From the cell containing the given text, extract its center point as [X, Y] coordinate. 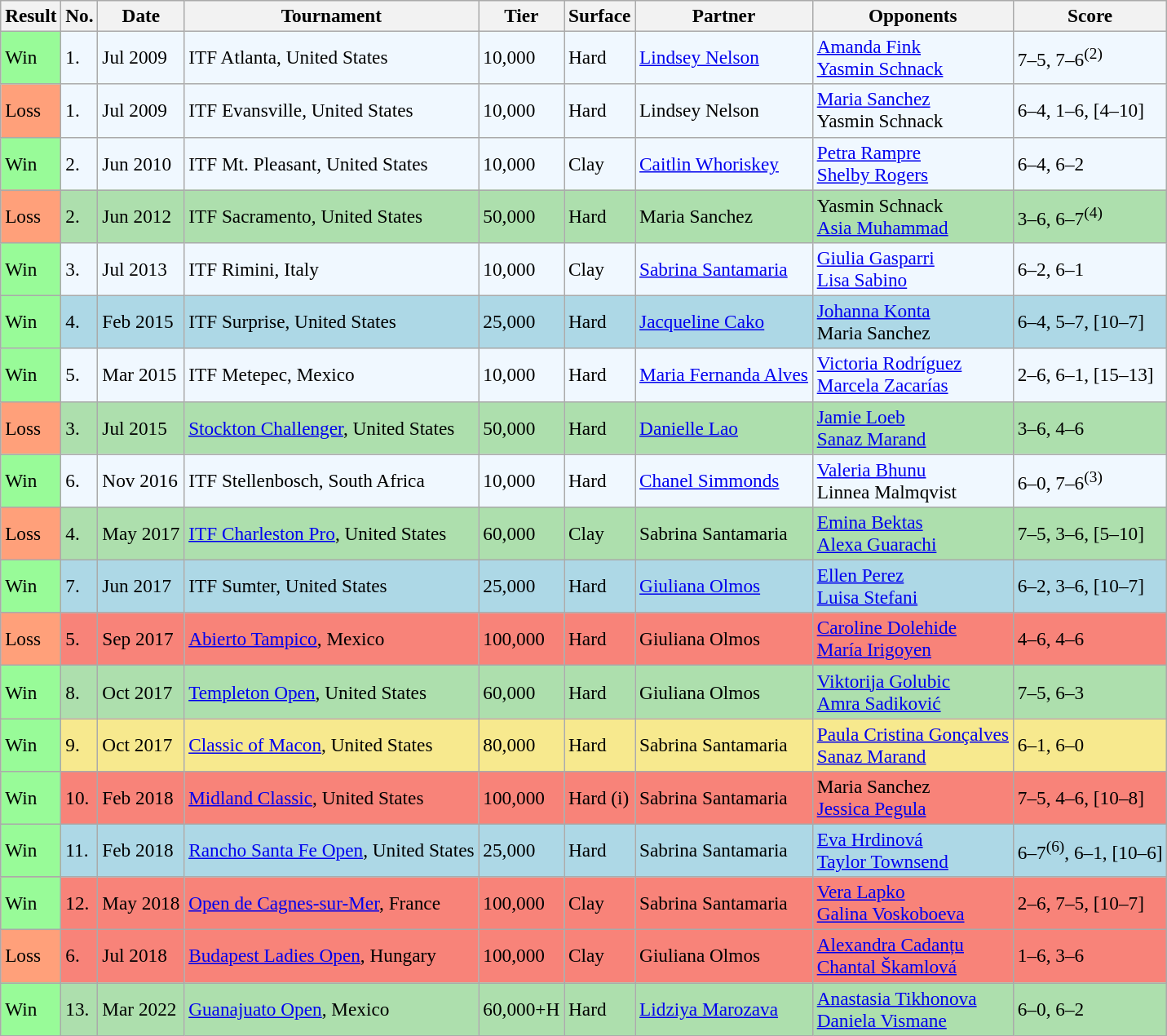
Caitlin Whoriskey [724, 163]
Emina Bektas Alexa Guarachi [913, 533]
7. [80, 586]
Classic of Macon, United States [331, 744]
Petra Rampre Shelby Rogers [913, 163]
9. [80, 744]
ITF Evansville, United States [331, 111]
Jun 2010 [141, 163]
Mar 2015 [141, 375]
8. [80, 692]
Hard (i) [600, 798]
10. [80, 798]
Caroline Dolehide María Irigoyen [913, 640]
6–0, 7–6(3) [1090, 480]
Giulia Gasparri Lisa Sabino [913, 269]
ITF Rimini, Italy [331, 269]
May 2017 [141, 533]
Maria Sanchez Jessica Pegula [913, 798]
Tournament [331, 15]
Anastasia Tikhonova Daniela Vismane [913, 1008]
7–5, 3–6, [5–10] [1090, 533]
ITF Stellenbosch, South Africa [331, 480]
Paula Cristina Gonçalves Sanaz Marand [913, 744]
ITF Surprise, United States [331, 321]
Ellen Perez Luisa Stefani [913, 586]
1–6, 3–6 [1090, 956]
Stockton Challenger, United States [331, 427]
Maria Sanchez Yasmin Schnack [913, 111]
12. [80, 904]
6–0, 6–2 [1090, 1008]
Feb 2015 [141, 321]
Date [141, 15]
Tier [522, 15]
13. [80, 1008]
ITF Charleston Pro, United States [331, 533]
11. [80, 850]
Valeria Bhunu Linnea Malmqvist [913, 480]
Mar 2022 [141, 1008]
Yasmin Schnack Asia Muhammad [913, 215]
2–6, 6–1, [15–13] [1090, 375]
Viktorija Golubic Amra Sadiković [913, 692]
Amanda Fink Yasmin Schnack [913, 57]
Lidziya Marozava [724, 1008]
Eva Hrdinová Taylor Townsend [913, 850]
Nov 2016 [141, 480]
6–2, 6–1 [1090, 269]
7–5, 7–6(2) [1090, 57]
Jul 2018 [141, 956]
80,000 [522, 744]
7–5, 6–3 [1090, 692]
6–1, 6–0 [1090, 744]
3–6, 6–7(4) [1090, 215]
6–4, 1–6, [4–10] [1090, 111]
6–4, 6–2 [1090, 163]
ITF Sumter, United States [331, 586]
ITF Sacramento, United States [331, 215]
6–2, 3–6, [10–7] [1090, 586]
May 2018 [141, 904]
Maria Sanchez [724, 215]
Chanel Simmonds [724, 480]
Jun 2012 [141, 215]
Sep 2017 [141, 640]
3–6, 4–6 [1090, 427]
Danielle Lao [724, 427]
No. [80, 15]
60,000+H [522, 1008]
Surface [600, 15]
Partner [724, 15]
Midland Classic, United States [331, 798]
Alexandra Cadanțu Chantal Škamlová [913, 956]
Vera Lapko Galina Voskoboeva [913, 904]
2–6, 7–5, [10–7] [1090, 904]
ITF Mt. Pleasant, United States [331, 163]
Jul 2015 [141, 427]
Open de Cagnes-sur-Mer, France [331, 904]
ITF Atlanta, United States [331, 57]
Jacqueline Cako [724, 321]
Score [1090, 15]
4–6, 4–6 [1090, 640]
Jul 2013 [141, 269]
Rancho Santa Fe Open, United States [331, 850]
6–7(6), 6–1, [10–6] [1090, 850]
Jamie Loeb Sanaz Marand [913, 427]
Templeton Open, United States [331, 692]
Johanna Konta Maria Sanchez [913, 321]
Opponents [913, 15]
Guanajuato Open, Mexico [331, 1008]
Result [31, 15]
Budapest Ladies Open, Hungary [331, 956]
Abierto Tampico, Mexico [331, 640]
6–4, 5–7, [10–7] [1090, 321]
Maria Fernanda Alves [724, 375]
Victoria Rodríguez Marcela Zacarías [913, 375]
7–5, 4–6, [10–8] [1090, 798]
ITF Metepec, Mexico [331, 375]
Jun 2017 [141, 586]
